Find where the given text appears and provide that cell's center as [x, y] coordinate. 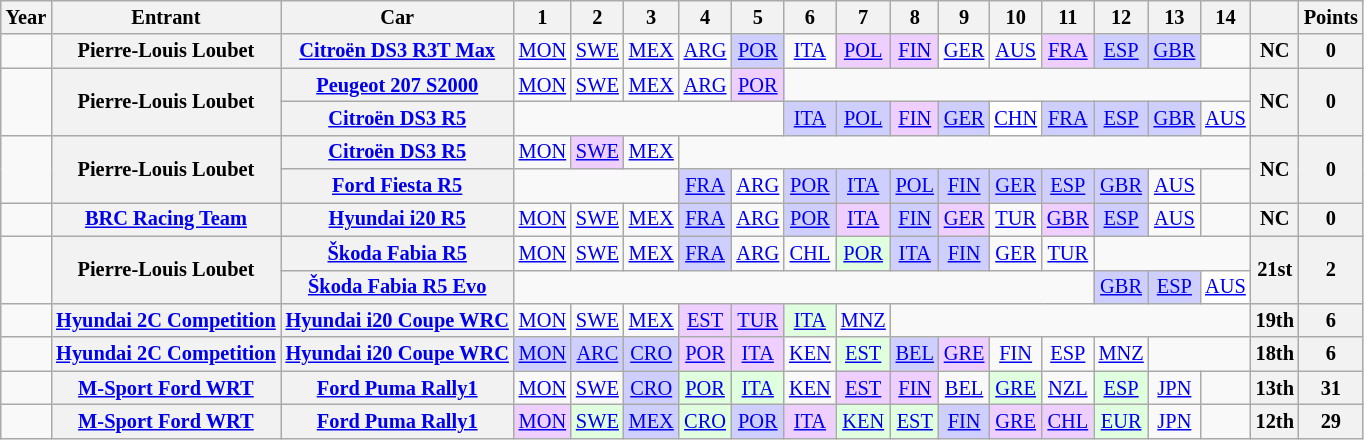
7 [864, 17]
Entrant [166, 17]
9 [964, 17]
Car [398, 17]
CHN [1016, 118]
Hyundai i20 R5 [398, 219]
14 [1225, 17]
BRC Racing Team [166, 219]
21st [1275, 270]
13th [1275, 388]
EUR [1122, 421]
18th [1275, 354]
Peugeot 207 S2000 [398, 85]
Ford Fiesta R5 [398, 186]
3 [652, 17]
31 [1331, 388]
1 [542, 17]
13 [1175, 17]
11 [1068, 17]
Year [26, 17]
5 [758, 17]
Škoda Fabia R5 Evo [398, 287]
12th [1275, 421]
Škoda Fabia R5 [398, 253]
ARC [598, 354]
8 [915, 17]
29 [1331, 421]
12 [1122, 17]
19th [1275, 320]
NZL [1068, 388]
4 [706, 17]
Citroën DS3 R3T Max [398, 51]
Points [1331, 17]
10 [1016, 17]
